For the text-containing cell, return its midpoint in [X, Y] coordinate format. 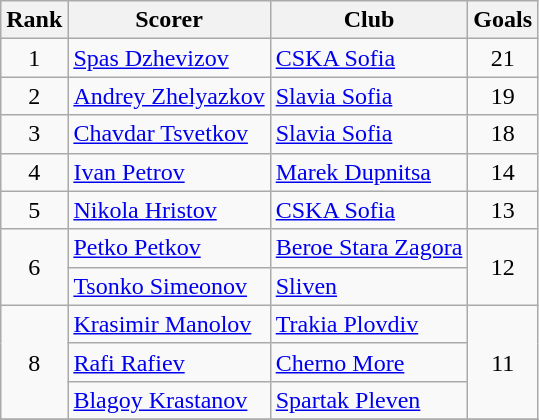
Spartak Pleven [369, 400]
6 [34, 267]
12 [503, 267]
Andrey Zhelyazkov [169, 96]
Ivan Petrov [169, 172]
3 [34, 134]
Trakia Plovdiv [369, 324]
14 [503, 172]
Chavdar Tsvetkov [169, 134]
Goals [503, 20]
Tsonko Simeonov [169, 286]
Marek Dupnitsa [369, 172]
5 [34, 210]
1 [34, 58]
2 [34, 96]
Petko Petkov [169, 248]
Nikola Hristov [169, 210]
Blagoy Krastanov [169, 400]
Sliven [369, 286]
Krasimir Manolov [169, 324]
4 [34, 172]
Cherno More [369, 362]
Scorer [169, 20]
13 [503, 210]
18 [503, 134]
Rafi Rafiev [169, 362]
19 [503, 96]
Club [369, 20]
8 [34, 362]
Rank [34, 20]
11 [503, 362]
Beroe Stara Zagora [369, 248]
21 [503, 58]
Spas Dzhevizov [169, 58]
